Return [X, Y] of the center of cell containing provided text 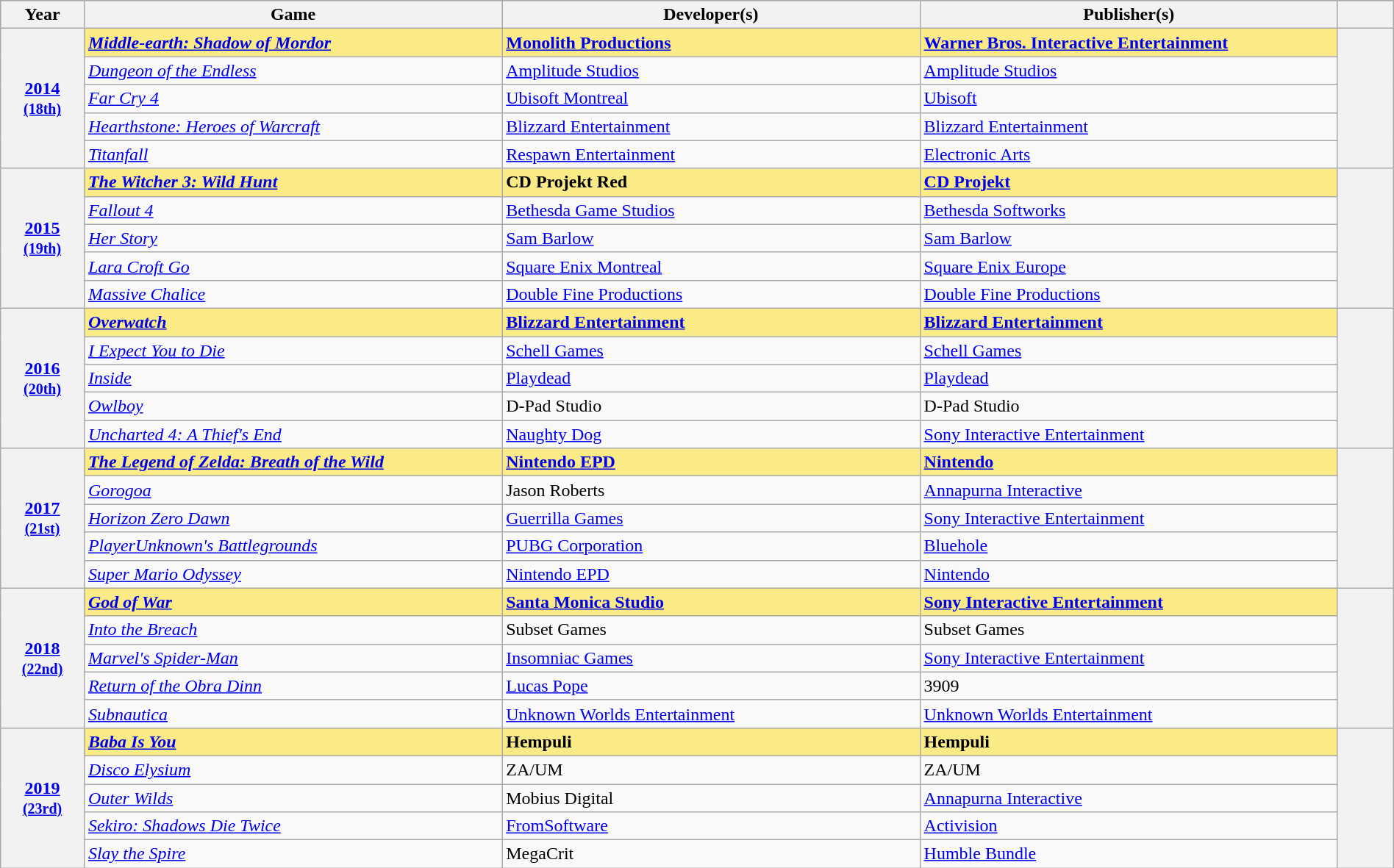
Fallout 4 [293, 210]
MegaCrit [711, 854]
Activision [1129, 826]
Year [43, 15]
Hearthstone: Heroes of Warcraft [293, 126]
The Legend of Zelda: Breath of the Wild [293, 462]
Developer(s) [711, 15]
PUBG Corporation [711, 546]
2015 (19th) [43, 238]
Game [293, 15]
Santa Monica Studio [711, 602]
Overwatch [293, 322]
Electronic Arts [1129, 154]
2014 (18th) [43, 98]
Owlboy [293, 406]
Slay the Spire [293, 854]
2016 (20th) [43, 378]
3909 [1129, 686]
Mobius Digital [711, 797]
Square Enix Montreal [711, 266]
CD Projekt Red [711, 182]
Return of the Obra Dinn [293, 686]
Subnautica [293, 714]
Insomniac Games [711, 658]
Publisher(s) [1129, 15]
Bethesda Game Studios [711, 210]
Far Cry 4 [293, 98]
FromSoftware [711, 826]
Baba Is You [293, 742]
Bethesda Softworks [1129, 210]
Titanfall [293, 154]
Middle-earth: Shadow of Mordor [293, 43]
Naughty Dog [711, 434]
Monolith Productions [711, 43]
Horizon Zero Dawn [293, 518]
Lara Croft Go [293, 266]
Into the Breach [293, 630]
Warner Bros. Interactive Entertainment [1129, 43]
Dungeon of the Endless [293, 71]
2018 (22nd) [43, 658]
Massive Chalice [293, 294]
CD Projekt [1129, 182]
I Expect You to Die [293, 351]
Her Story [293, 238]
Respawn Entertainment [711, 154]
Inside [293, 379]
Humble Bundle [1129, 854]
Sekiro: Shadows Die Twice [293, 826]
Uncharted 4: A Thief's End [293, 434]
Guerrilla Games [711, 518]
Bluehole [1129, 546]
The Witcher 3: Wild Hunt [293, 182]
Jason Roberts [711, 490]
Ubisoft Montreal [711, 98]
Lucas Pope [711, 686]
Marvel's Spider-Man [293, 658]
2019 (23rd) [43, 797]
God of War [293, 602]
Super Mario Odyssey [293, 574]
Ubisoft [1129, 98]
Gorogoa [293, 490]
2017 (21st) [43, 518]
Outer Wilds [293, 797]
Disco Elysium [293, 770]
PlayerUnknown's Battlegrounds [293, 546]
Square Enix Europe [1129, 266]
